Return the [x, y] coordinate for the center point of the cell that contains the specified text.  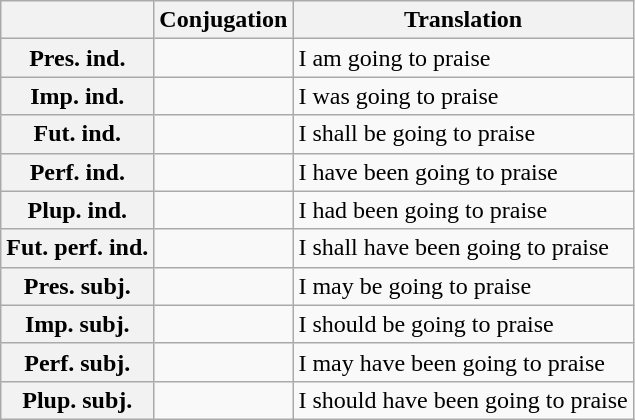
Fut. perf. ind. [78, 248]
Conjugation [224, 20]
Imp. subj. [78, 324]
Pres. ind. [78, 58]
Perf. ind. [78, 172]
I shall be going to praise [463, 134]
Plup. ind. [78, 210]
I was going to praise [463, 96]
Imp. ind. [78, 96]
Fut. ind. [78, 134]
I should have been going to praise [463, 400]
Perf. subj. [78, 362]
I have been going to praise [463, 172]
I may be going to praise [463, 286]
I had been going to praise [463, 210]
I am going to praise [463, 58]
I shall have been going to praise [463, 248]
I may have been going to praise [463, 362]
Pres. subj. [78, 286]
Plup. subj. [78, 400]
I should be going to praise [463, 324]
Translation [463, 20]
